For the text-containing cell, return its midpoint in (X, Y) coordinate format. 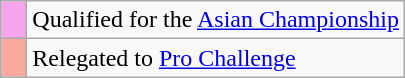
Relegated to Pro Challenge (216, 58)
Qualified for the Asian Championship (216, 20)
